Identify which cell holds the provided text, then report its (X, Y) central coordinate. 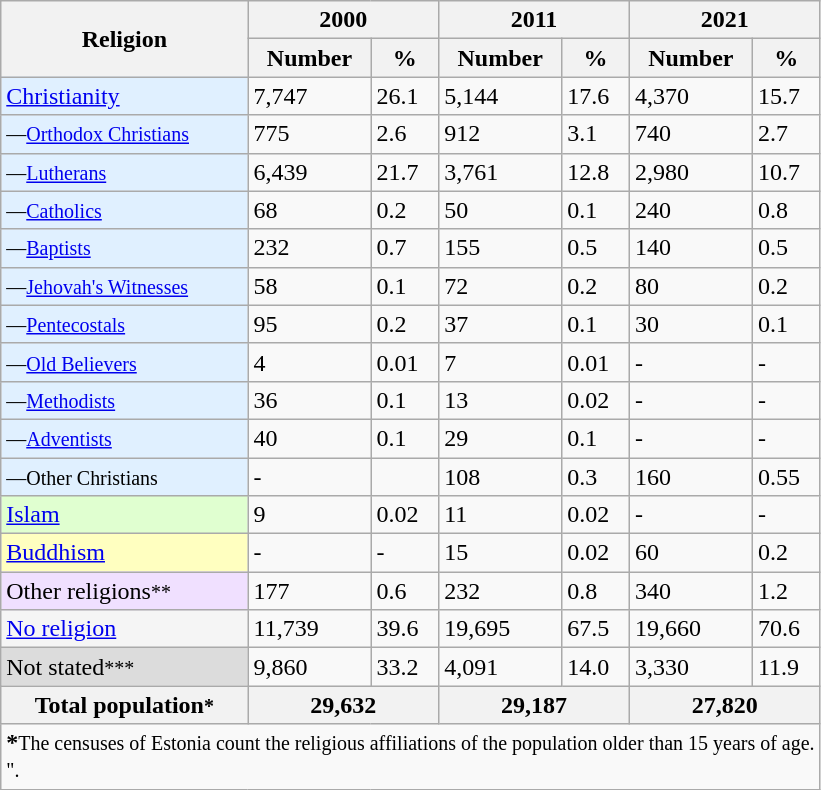
3.1 (596, 134)
2.6 (405, 134)
60 (690, 553)
775 (310, 134)
68 (310, 210)
26.1 (405, 96)
10.7 (786, 172)
Total population* (124, 705)
177 (310, 591)
0.7 (405, 248)
140 (690, 248)
Christianity (124, 96)
155 (500, 248)
9 (310, 515)
11.9 (786, 667)
2011 (534, 20)
—Other Christians (124, 477)
15 (500, 553)
21.7 (405, 172)
9,860 (310, 667)
58 (310, 286)
15.7 (786, 96)
14.0 (596, 667)
740 (690, 134)
4,370 (690, 96)
No religion (124, 629)
40 (310, 438)
7,747 (310, 96)
37 (500, 324)
67.5 (596, 629)
—Methodists (124, 400)
30 (690, 324)
240 (690, 210)
2.7 (786, 134)
—Old Believers (124, 362)
5,144 (500, 96)
Other religions** (124, 591)
0.55 (786, 477)
29,187 (534, 705)
19,660 (690, 629)
27,820 (724, 705)
0.3 (596, 477)
912 (500, 134)
Islam (124, 515)
13 (500, 400)
Religion (124, 39)
95 (310, 324)
50 (500, 210)
*The censuses of Estonia count the religious affiliations of the population older than 15 years of age.". (410, 756)
Buddhism (124, 553)
29,632 (344, 705)
—Orthodox Christians (124, 134)
36 (310, 400)
—Lutherans (124, 172)
—Jehovah's Witnesses (124, 286)
6,439 (310, 172)
33.2 (405, 667)
11,739 (310, 629)
0.6 (405, 591)
72 (500, 286)
2000 (344, 20)
11 (500, 515)
39.6 (405, 629)
160 (690, 477)
—Adventists (124, 438)
—Catholics (124, 210)
70.6 (786, 629)
—Pentecostals (124, 324)
19,695 (500, 629)
29 (500, 438)
2021 (724, 20)
3,330 (690, 667)
4 (310, 362)
1.2 (786, 591)
3,761 (500, 172)
108 (500, 477)
17.6 (596, 96)
12.8 (596, 172)
2,980 (690, 172)
—Baptists (124, 248)
340 (690, 591)
4,091 (500, 667)
7 (500, 362)
80 (690, 286)
Not stated*** (124, 667)
